Determine the [x, y] coordinate at the center of the cell enclosing the given text.  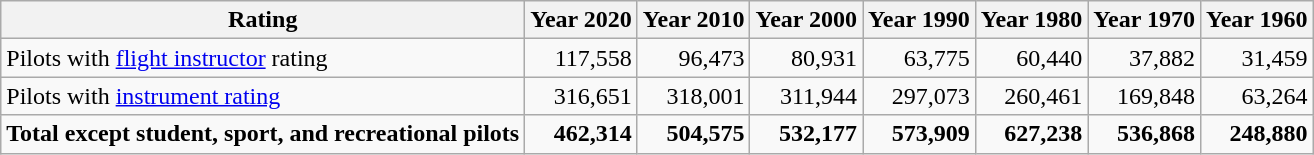
Rating [263, 20]
37,882 [1144, 58]
Total except student, sport, and recreational pilots [263, 134]
Year 2000 [806, 20]
63,264 [1256, 96]
462,314 [582, 134]
Year 1970 [1144, 20]
318,001 [694, 96]
311,944 [806, 96]
248,880 [1256, 134]
Pilots with instrument rating [263, 96]
Year 1960 [1256, 20]
63,775 [920, 58]
Year 2010 [694, 20]
316,651 [582, 96]
Year 1980 [1032, 20]
117,558 [582, 58]
504,575 [694, 134]
169,848 [1144, 96]
Year 2020 [582, 20]
80,931 [806, 58]
Year 1990 [920, 20]
260,461 [1032, 96]
627,238 [1032, 134]
573,909 [920, 134]
Pilots with flight instructor rating [263, 58]
297,073 [920, 96]
536,868 [1144, 134]
532,177 [806, 134]
60,440 [1032, 58]
96,473 [694, 58]
31,459 [1256, 58]
